Return (X, Y) of the center of cell containing provided text 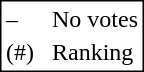
No votes (94, 19)
Ranking (94, 53)
– (20, 19)
(#) (20, 53)
